Capture the cell that displays the provided text and extract its [X, Y] central coordinate. 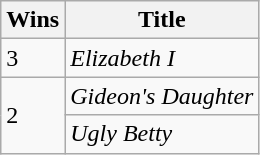
Wins [33, 20]
Elizabeth I [162, 58]
Ugly Betty [162, 134]
Gideon's Daughter [162, 96]
3 [33, 58]
Title [162, 20]
2 [33, 115]
